Extract the (x, y) coordinate from the center of the cell holding the provided text.  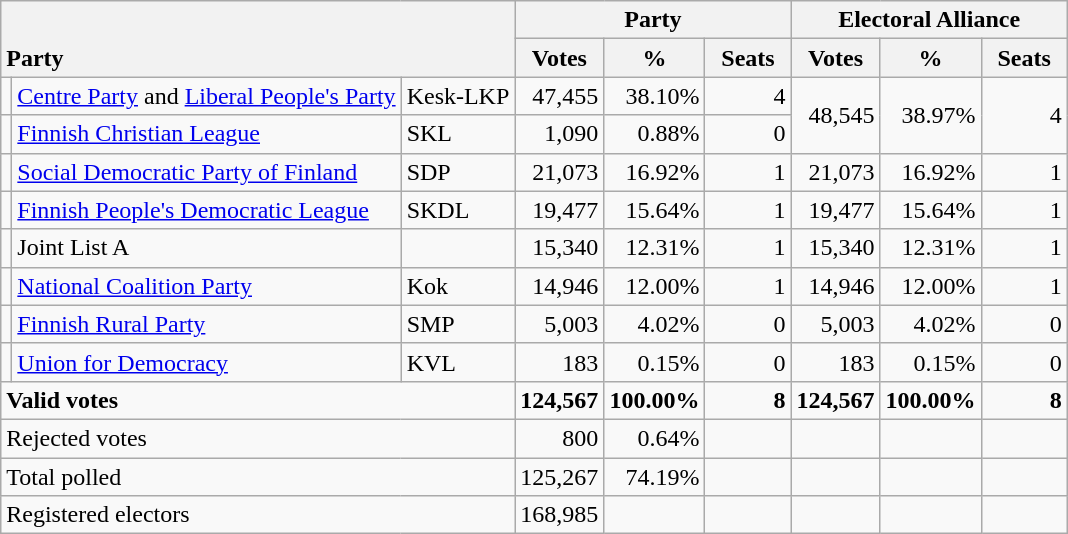
47,455 (560, 96)
Kesk-LKP (458, 96)
Finnish People's Democratic League (206, 210)
SKDL (458, 210)
Rejected votes (258, 438)
Valid votes (258, 400)
0.88% (654, 134)
48,545 (836, 115)
KVL (458, 362)
38.97% (930, 115)
Finnish Rural Party (206, 324)
Electoral Alliance (929, 20)
SKL (458, 134)
SMP (458, 324)
1,090 (560, 134)
74.19% (654, 477)
125,267 (560, 477)
0.64% (654, 438)
Joint List A (206, 248)
Centre Party and Liberal People's Party (206, 96)
Total polled (258, 477)
168,985 (560, 515)
Kok (458, 286)
38.10% (654, 96)
Registered electors (258, 515)
SDP (458, 172)
Social Democratic Party of Finland (206, 172)
Finnish Christian League (206, 134)
National Coalition Party (206, 286)
Union for Democracy (206, 362)
800 (560, 438)
